Determine the [x, y] coordinate at the center of the cell enclosing the given text.  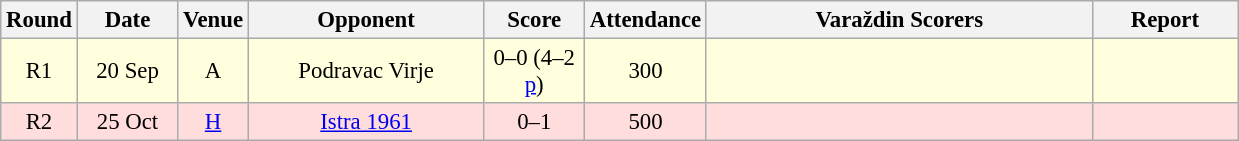
500 [646, 122]
Istra 1961 [366, 122]
Varaždin Scorers [899, 20]
Venue [214, 20]
20 Sep [128, 72]
Score [534, 20]
A [214, 72]
Podravac Virje [366, 72]
300 [646, 72]
Attendance [646, 20]
Round [39, 20]
25 Oct [128, 122]
Date [128, 20]
0–1 [534, 122]
0–0 (4–2 p) [534, 72]
Report [1165, 20]
R1 [39, 72]
Opponent [366, 20]
H [214, 122]
R2 [39, 122]
